Output the (x, y) coordinate of the center of the cell containing the given text.  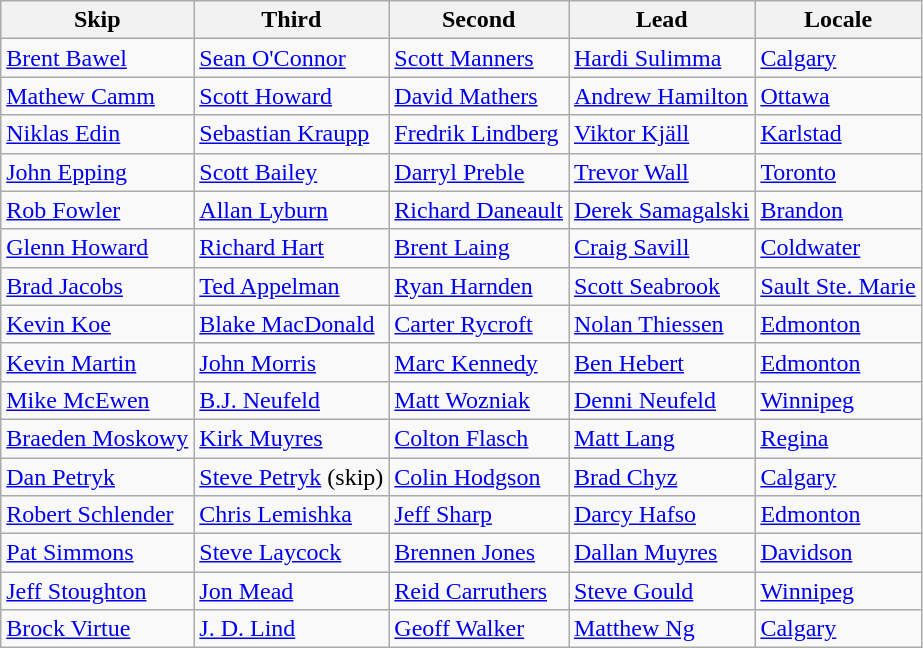
John Epping (98, 172)
Steve Laycock (292, 553)
David Mathers (479, 96)
Allan Lyburn (292, 210)
Craig Savill (661, 248)
Karlstad (838, 134)
Geoff Walker (479, 629)
Niklas Edin (98, 134)
Coldwater (838, 248)
Robert Schlender (98, 515)
Glenn Howard (98, 248)
Trevor Wall (661, 172)
Viktor Kjäll (661, 134)
Ben Hebert (661, 362)
Kirk Muyres (292, 438)
Locale (838, 20)
Pat Simmons (98, 553)
Carter Rycroft (479, 324)
Reid Carruthers (479, 591)
Scott Bailey (292, 172)
Ottawa (838, 96)
Regina (838, 438)
Sean O'Connor (292, 58)
Brent Laing (479, 248)
Matt Wozniak (479, 400)
Lead (661, 20)
Second (479, 20)
Blake MacDonald (292, 324)
Sebastian Kraupp (292, 134)
Kevin Martin (98, 362)
Scott Howard (292, 96)
Mike McEwen (98, 400)
Brent Bawel (98, 58)
Derek Samagalski (661, 210)
B.J. Neufeld (292, 400)
Scott Seabrook (661, 286)
Brennen Jones (479, 553)
John Morris (292, 362)
Skip (98, 20)
Colin Hodgson (479, 477)
Dan Petryk (98, 477)
Nolan Thiessen (661, 324)
Ryan Harnden (479, 286)
Ted Appelman (292, 286)
Davidson (838, 553)
Third (292, 20)
Rob Fowler (98, 210)
Sault Ste. Marie (838, 286)
Steve Petryk (skip) (292, 477)
Mathew Camm (98, 96)
Denni Neufeld (661, 400)
Kevin Koe (98, 324)
Braeden Moskowy (98, 438)
Darcy Hafso (661, 515)
Chris Lemishka (292, 515)
Matt Lang (661, 438)
Brad Chyz (661, 477)
Marc Kennedy (479, 362)
Matthew Ng (661, 629)
Colton Flasch (479, 438)
Jeff Stoughton (98, 591)
Fredrik Lindberg (479, 134)
Hardi Sulimma (661, 58)
Jon Mead (292, 591)
Darryl Preble (479, 172)
Brock Virtue (98, 629)
Toronto (838, 172)
Jeff Sharp (479, 515)
J. D. Lind (292, 629)
Richard Daneault (479, 210)
Brad Jacobs (98, 286)
Brandon (838, 210)
Scott Manners (479, 58)
Steve Gould (661, 591)
Richard Hart (292, 248)
Andrew Hamilton (661, 96)
Dallan Muyres (661, 553)
